Provide the [x, y] coordinate of the cell's center where the given text is located.  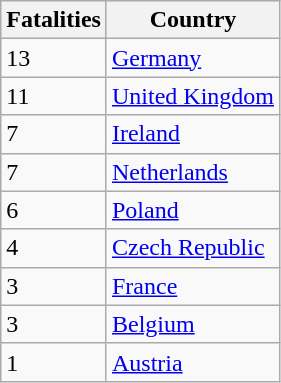
Austria [192, 362]
Netherlands [192, 172]
4 [54, 248]
Fatalities [54, 20]
United Kingdom [192, 96]
Germany [192, 58]
1 [54, 362]
11 [54, 96]
6 [54, 210]
France [192, 286]
Ireland [192, 134]
13 [54, 58]
Czech Republic [192, 248]
Country [192, 20]
Poland [192, 210]
Belgium [192, 324]
